Provide the (X, Y) coordinate of the cell's center where the given text is located.  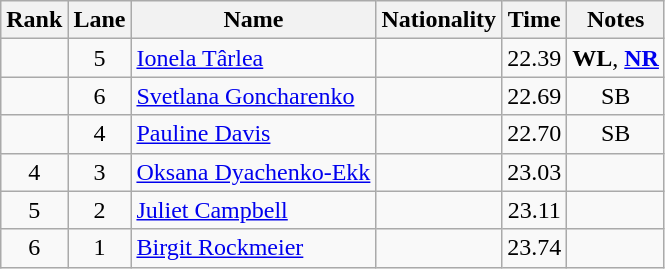
3 (100, 172)
22.69 (534, 96)
WL, NR (616, 58)
22.70 (534, 134)
Rank (34, 20)
1 (100, 248)
Juliet Campbell (254, 210)
23.74 (534, 248)
Birgit Rockmeier (254, 248)
Svetlana Goncharenko (254, 96)
Pauline Davis (254, 134)
Name (254, 20)
Ionela Târlea (254, 58)
Oksana Dyachenko-Ekk (254, 172)
23.03 (534, 172)
Notes (616, 20)
Lane (100, 20)
Nationality (439, 20)
22.39 (534, 58)
2 (100, 210)
23.11 (534, 210)
Time (534, 20)
